Locate the cell with the specified text and output its [X, Y] center coordinate. 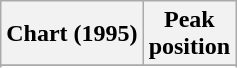
Chart (1995) [72, 34]
Peak position [189, 34]
